Extract the [X, Y] coordinate from the center of the cell holding the provided text.  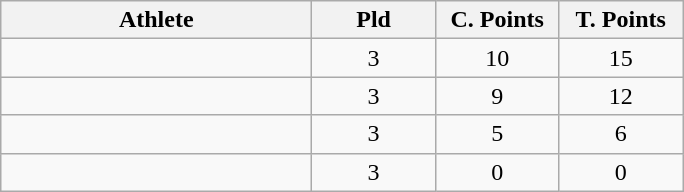
T. Points [621, 20]
Pld [374, 20]
15 [621, 58]
5 [497, 134]
C. Points [497, 20]
6 [621, 134]
Athlete [156, 20]
12 [621, 96]
9 [497, 96]
10 [497, 58]
